Output the (x, y) coordinate of the center of the cell containing the given text.  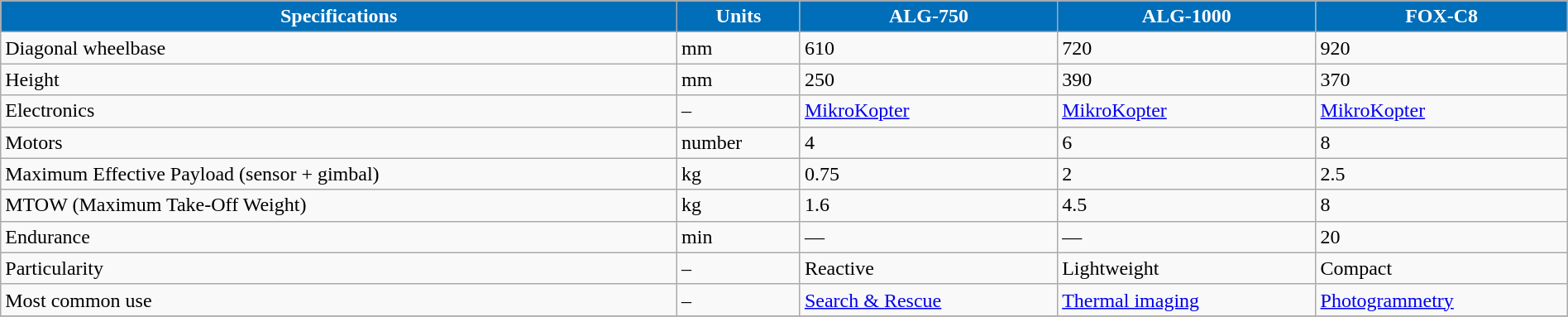
720 (1187, 48)
920 (1441, 48)
Units (739, 17)
Maximum Effective Payload (sensor + gimbal) (339, 174)
MTOW (Maximum Take-Off Weight) (339, 205)
Reactive (928, 268)
Endurance (339, 237)
4 (928, 142)
Photogrammetry (1441, 300)
370 (1441, 79)
Motors (339, 142)
6 (1187, 142)
min (739, 237)
Height (339, 79)
610 (928, 48)
Search & Rescue (928, 300)
390 (1187, 79)
Specifications (339, 17)
ALG-1000 (1187, 17)
ALG-750 (928, 17)
Lightweight (1187, 268)
1.6 (928, 205)
20 (1441, 237)
Thermal imaging (1187, 300)
Diagonal wheelbase (339, 48)
Compact (1441, 268)
Electronics (339, 111)
FOX-C8 (1441, 17)
0.75 (928, 174)
2 (1187, 174)
Most common use (339, 300)
250 (928, 79)
4.5 (1187, 205)
Particularity (339, 268)
2.5 (1441, 174)
number (739, 142)
